For the text-containing cell, return its midpoint in (x, y) coordinate format. 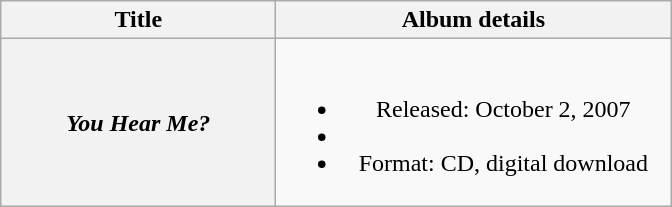
Album details (474, 20)
Released: October 2, 2007Format: CD, digital download (474, 122)
Title (138, 20)
You Hear Me? (138, 122)
